Pinpoint the cell where the given text exists, returning its (x, y) midpoint coordinate. 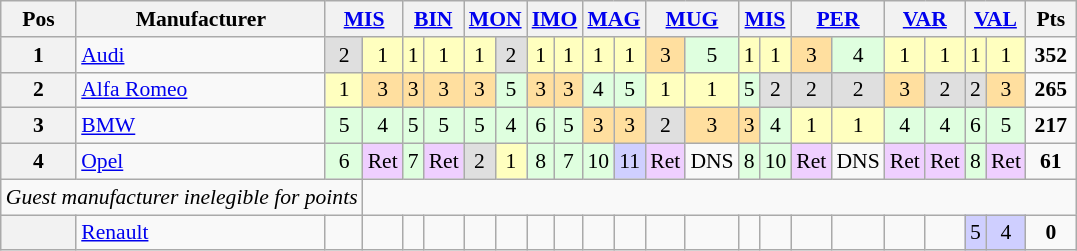
61 (1051, 162)
Guest manufacturer inelegible for points (182, 197)
PER (838, 19)
Pos (38, 19)
265 (1051, 90)
VAL (996, 19)
IMO (555, 19)
Manufacturer (200, 19)
0 (1051, 233)
11 (630, 162)
MAG (614, 19)
352 (1051, 55)
MUG (692, 19)
Alfa Romeo (200, 90)
BIN (434, 19)
MON (496, 19)
Pts (1051, 19)
217 (1051, 126)
BMW (200, 126)
VAR (925, 19)
Opel (200, 162)
Audi (200, 55)
Renault (200, 233)
